Determine the [X, Y] coordinate at the center of the cell enclosing the given text.  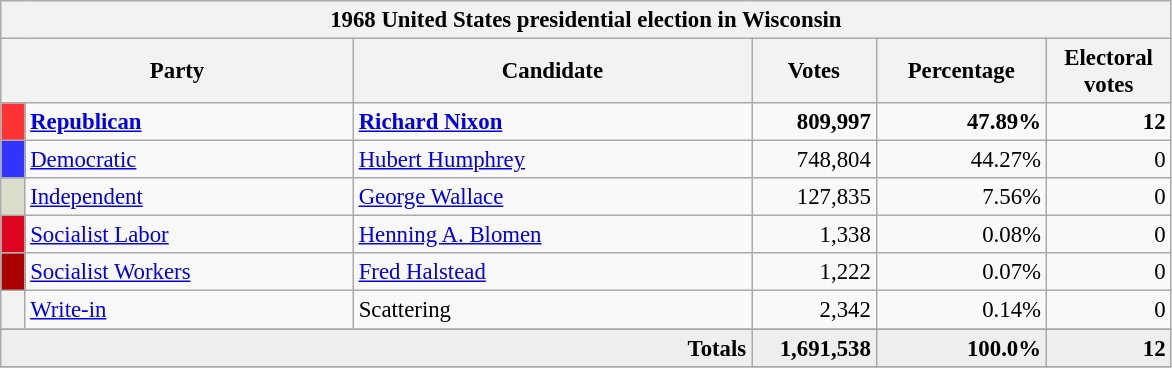
1,338 [814, 235]
Democratic [189, 160]
0.14% [961, 310]
George Wallace [552, 197]
Henning A. Blomen [552, 235]
2,342 [814, 310]
Fred Halstead [552, 273]
Totals [376, 348]
748,804 [814, 160]
Party [178, 72]
127,835 [814, 197]
100.0% [961, 348]
1968 United States presidential election in Wisconsin [586, 20]
Write-in [189, 310]
7.56% [961, 197]
Richard Nixon [552, 122]
0.07% [961, 273]
Votes [814, 72]
47.89% [961, 122]
Electoral votes [1108, 72]
Republican [189, 122]
Candidate [552, 72]
1,222 [814, 273]
Socialist Labor [189, 235]
Independent [189, 197]
44.27% [961, 160]
Hubert Humphrey [552, 160]
0.08% [961, 235]
Scattering [552, 310]
Percentage [961, 72]
1,691,538 [814, 348]
809,997 [814, 122]
Socialist Workers [189, 273]
